Search for the cell housing the specified text and yield its [X, Y] center coordinate. 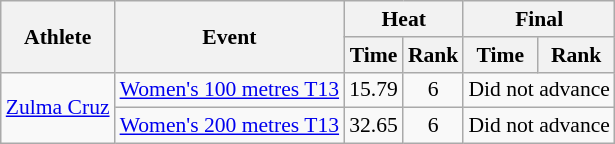
15.79 [374, 90]
Women's 200 metres T13 [230, 126]
32.65 [374, 126]
Final [539, 19]
Event [230, 36]
Zulma Cruz [58, 108]
Heat [404, 19]
Athlete [58, 36]
Women's 100 metres T13 [230, 90]
